Capture the cell that displays the provided text and extract its (X, Y) central coordinate. 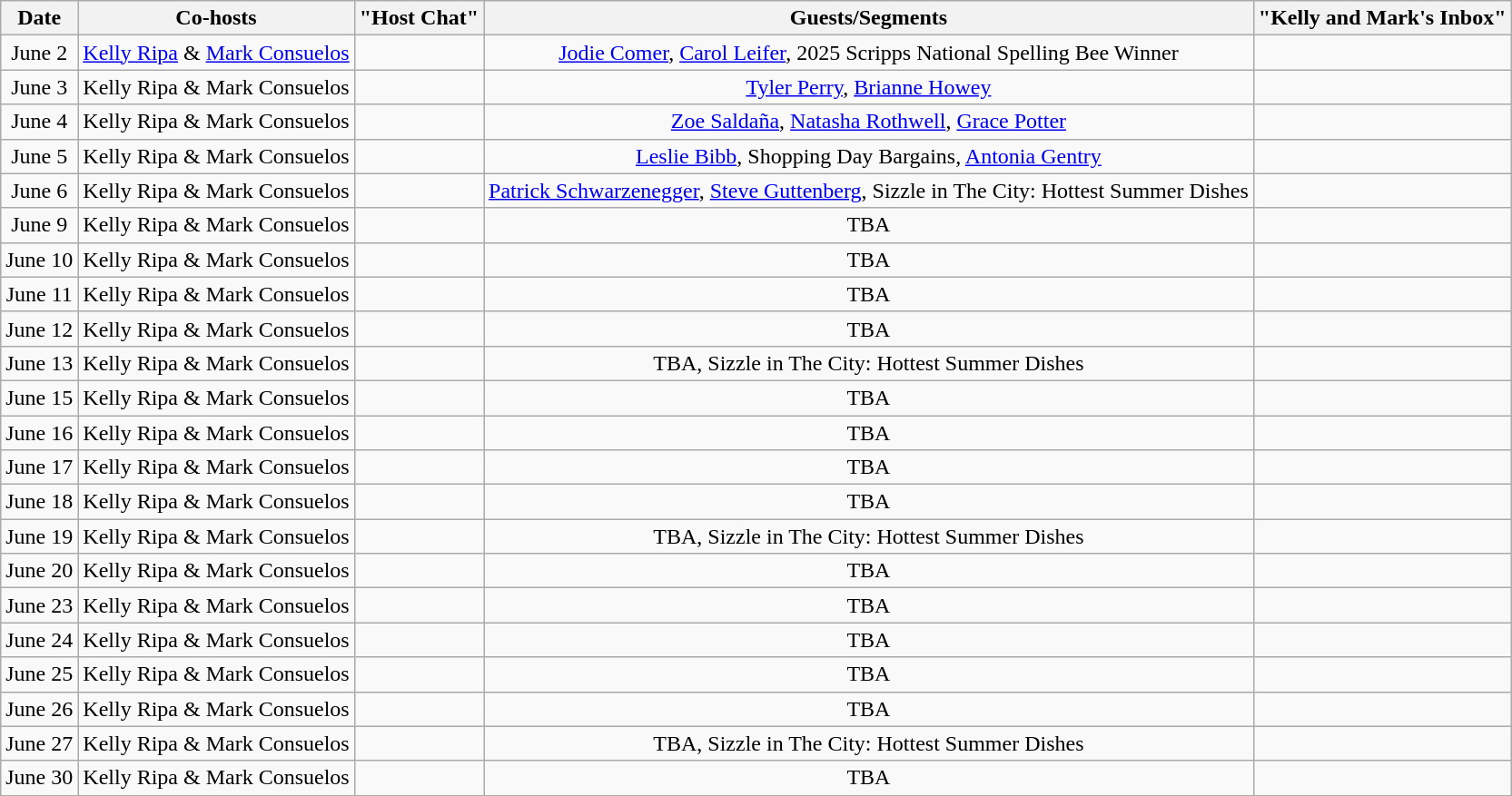
June 11 (40, 294)
June 18 (40, 502)
June 12 (40, 329)
June 24 (40, 640)
June 6 (40, 191)
June 17 (40, 467)
"Host Chat" (419, 18)
Tyler Perry, Brianne Howey (869, 87)
Patrick Schwarzenegger, Steve Guttenberg, Sizzle in The City: Hottest Summer Dishes (869, 191)
June 20 (40, 571)
June 13 (40, 363)
June 23 (40, 605)
June 5 (40, 156)
June 3 (40, 87)
Zoe Saldaña, Natasha Rothwell, Grace Potter (869, 122)
June 9 (40, 225)
Jodie Comer, Carol Leifer, 2025 Scripps National Spelling Bee Winner (869, 53)
June 10 (40, 260)
Leslie Bibb, Shopping Day Bargains, Antonia Gentry (869, 156)
June 25 (40, 674)
June 27 (40, 743)
June 30 (40, 778)
June 15 (40, 398)
June 26 (40, 709)
June 16 (40, 433)
Guests/Segments (869, 18)
Co-hosts (216, 18)
"Kelly and Mark's Inbox" (1382, 18)
June 2 (40, 53)
June 19 (40, 536)
June 4 (40, 122)
Date (40, 18)
